Output the [x, y] coordinate of the center of the cell containing the given text.  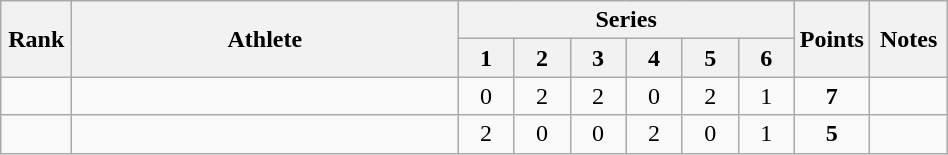
Rank [36, 39]
Notes [908, 39]
6 [766, 58]
4 [654, 58]
Athlete [265, 39]
Points [832, 39]
3 [598, 58]
7 [832, 96]
Series [626, 20]
